Return [X, Y] of the center of cell containing provided text 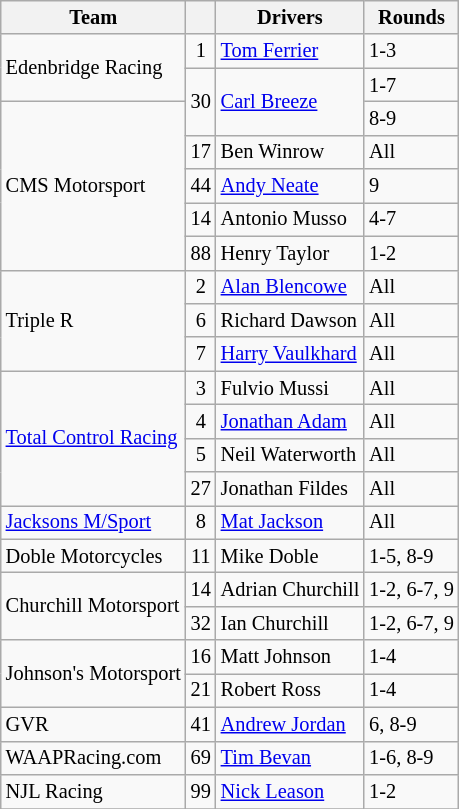
Ben Winrow [290, 152]
30 [201, 102]
Alan Blencowe [290, 287]
Andy Neate [290, 186]
Matt Johnson [290, 657]
Antonio Musso [290, 219]
69 [201, 758]
32 [201, 623]
Jacksons M/Sport [94, 522]
16 [201, 657]
1 [201, 51]
11 [201, 556]
8 [201, 522]
5 [201, 455]
Adrian Churchill [290, 589]
Mike Doble [290, 556]
Edenbridge Racing [94, 68]
4-7 [412, 219]
Team [94, 17]
6, 8-9 [412, 724]
Richard Dawson [290, 320]
NJL Racing [94, 791]
Doble Motorcycles [94, 556]
Andrew Jordan [290, 724]
88 [201, 253]
Triple R [94, 320]
Drivers [290, 17]
Mat Jackson [290, 522]
1-5, 8-9 [412, 556]
41 [201, 724]
1-7 [412, 85]
6 [201, 320]
Henry Taylor [290, 253]
3 [201, 388]
1-3 [412, 51]
Nick Leason [290, 791]
Fulvio Mussi [290, 388]
Total Control Racing [94, 438]
8-9 [412, 118]
Carl Breeze [290, 102]
1-6, 8-9 [412, 758]
Tom Ferrier [290, 51]
Jonathan Fildes [290, 489]
2 [201, 287]
Harry Vaulkhard [290, 354]
Robert Ross [290, 690]
27 [201, 489]
21 [201, 690]
Jonathan Adam [290, 421]
9 [412, 186]
Churchill Motorsport [94, 606]
CMS Motorsport [94, 185]
4 [201, 421]
99 [201, 791]
Tim Bevan [290, 758]
GVR [94, 724]
WAAPRacing.com [94, 758]
17 [201, 152]
44 [201, 186]
Rounds [412, 17]
Ian Churchill [290, 623]
Neil Waterworth [290, 455]
7 [201, 354]
Johnson's Motorsport [94, 674]
